Scan for the cell matching the given text and deliver its (x, y) coordinate at center. 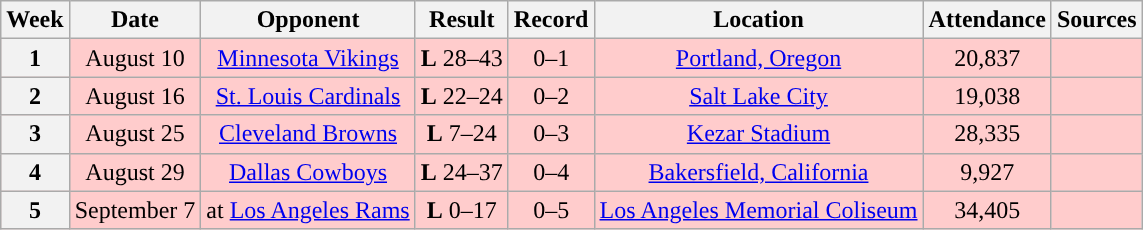
5 (35, 210)
1 (35, 58)
August 10 (135, 58)
Dallas Cowboys (308, 172)
4 (35, 172)
9,927 (987, 172)
20,837 (987, 58)
Attendance (987, 20)
0–3 (551, 134)
28,335 (987, 134)
Portland, Oregon (758, 58)
Record (551, 20)
Cleveland Browns (308, 134)
Result (462, 20)
Opponent (308, 20)
Salt Lake City (758, 96)
Bakersfield, California (758, 172)
2 (35, 96)
0–5 (551, 210)
34,405 (987, 210)
L 22–24 (462, 96)
3 (35, 134)
L 7–24 (462, 134)
L 0–17 (462, 210)
Sources (1096, 20)
August 25 (135, 134)
L 24–37 (462, 172)
Week (35, 20)
Date (135, 20)
0–2 (551, 96)
September 7 (135, 210)
August 16 (135, 96)
at Los Angeles Rams (308, 210)
Los Angeles Memorial Coliseum (758, 210)
L 28–43 (462, 58)
Kezar Stadium (758, 134)
August 29 (135, 172)
0–1 (551, 58)
0–4 (551, 172)
Location (758, 20)
Minnesota Vikings (308, 58)
19,038 (987, 96)
St. Louis Cardinals (308, 96)
